From the cell containing the given text, extract its center point as (x, y) coordinate. 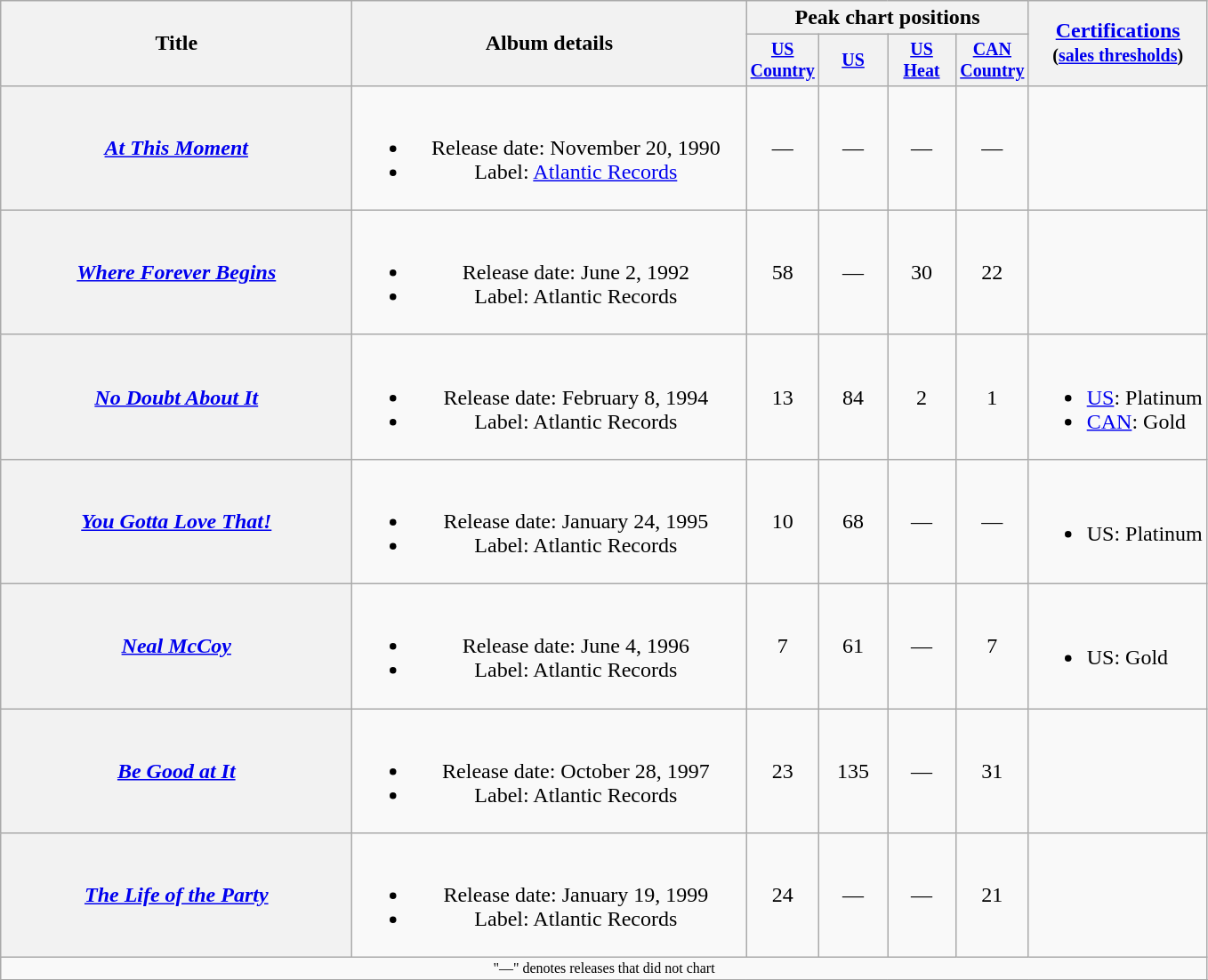
31 (992, 771)
Release date: January 24, 1995Label: Atlantic Records (550, 521)
US: Gold (1117, 647)
10 (783, 521)
USHeat (922, 60)
Where Forever Begins (176, 272)
1 (992, 397)
22 (992, 272)
24 (783, 896)
You Gotta Love That! (176, 521)
US Country (783, 60)
The Life of the Party (176, 896)
23 (783, 771)
Peak chart positions (888, 18)
No Doubt About It (176, 397)
Release date: February 8, 1994Label: Atlantic Records (550, 397)
At This Moment (176, 148)
135 (854, 771)
Release date: October 28, 1997Label: Atlantic Records (550, 771)
Release date: June 2, 1992Label: Atlantic Records (550, 272)
84 (854, 397)
Release date: January 19, 1999Label: Atlantic Records (550, 896)
US (854, 60)
US: Platinum (1117, 521)
21 (992, 896)
Be Good at It (176, 771)
Release date: June 4, 1996Label: Atlantic Records (550, 647)
Title (176, 44)
US: PlatinumCAN: Gold (1117, 397)
2 (922, 397)
"—" denotes releases that did not chart (605, 968)
CAN Country (992, 60)
Neal McCoy (176, 647)
13 (783, 397)
30 (922, 272)
Album details (550, 44)
Release date: November 20, 1990Label: Atlantic Records (550, 148)
68 (854, 521)
61 (854, 647)
Certifications(sales thresholds) (1117, 44)
58 (783, 272)
